Search for the cell housing the specified text and yield its [x, y] center coordinate. 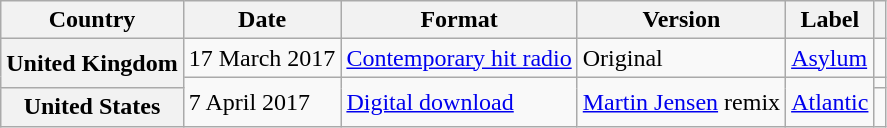
Label [830, 20]
Asylum [830, 58]
Contemporary hit radio [459, 58]
Country [92, 20]
United States [92, 107]
Format [459, 20]
17 March 2017 [262, 58]
Date [262, 20]
Atlantic [830, 102]
Version [681, 20]
7 April 2017 [262, 102]
Digital download [459, 102]
Original [681, 58]
United Kingdom [92, 64]
Martin Jensen remix [681, 102]
